Output the [x, y] coordinate of the center of the cell containing the given text.  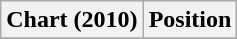
Chart (2010) [72, 20]
Position [190, 20]
